Provide the [x, y] coordinate of the cell's center where the given text is located.  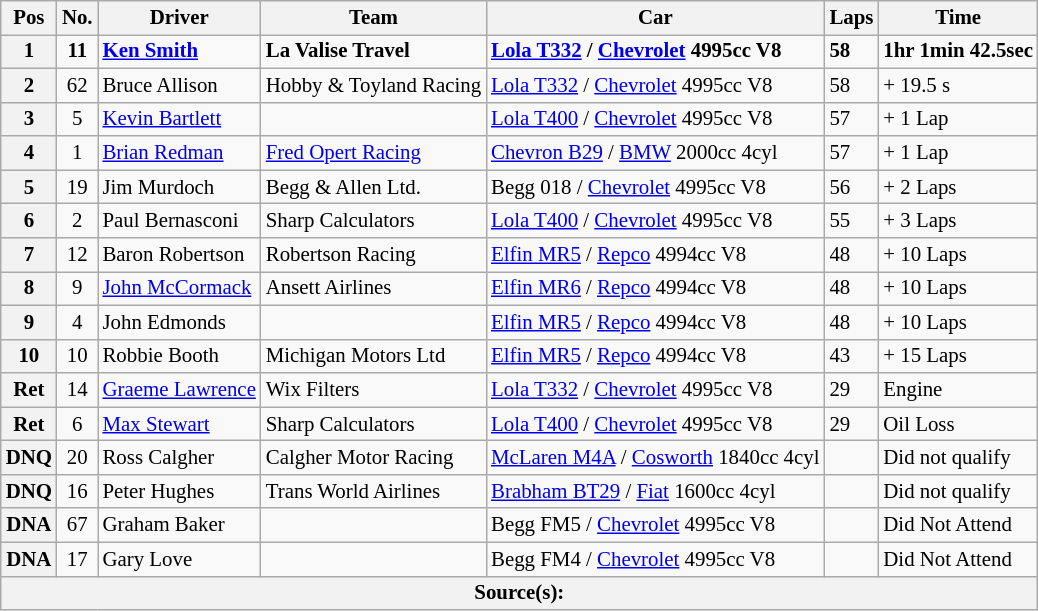
Time [958, 18]
No. [78, 18]
Kevin Bartlett [180, 119]
+ 19.5 s [958, 85]
14 [78, 390]
19 [78, 187]
+ 15 Laps [958, 356]
Graeme Lawrence [180, 390]
43 [851, 356]
16 [78, 491]
20 [78, 458]
Oil Loss [958, 424]
+ 2 Laps [958, 187]
Brian Redman [180, 153]
Trans World Airlines [374, 491]
Brabham BT29 / Fiat 1600cc 4cyl [655, 491]
62 [78, 85]
7 [29, 255]
Begg & Allen Ltd. [374, 187]
Baron Robertson [180, 255]
67 [78, 525]
Pos [29, 18]
Graham Baker [180, 525]
Elfin MR6 / Repco 4994cc V8 [655, 288]
Ken Smith [180, 51]
Car [655, 18]
Begg 018 / Chevrolet 4995cc V8 [655, 187]
Peter Hughes [180, 491]
Laps [851, 18]
Driver [180, 18]
Robbie Booth [180, 356]
Source(s): [520, 593]
Chevron B29 / BMW 2000cc 4cyl [655, 153]
Bruce Allison [180, 85]
Wix Filters [374, 390]
Ross Calgher [180, 458]
56 [851, 187]
Robertson Racing [374, 255]
+ 3 Laps [958, 221]
12 [78, 255]
Team [374, 18]
Begg FM4 / Chevrolet 4995cc V8 [655, 559]
Calgher Motor Racing [374, 458]
Hobby & Toyland Racing [374, 85]
Begg FM5 / Chevrolet 4995cc V8 [655, 525]
11 [78, 51]
3 [29, 119]
La Valise Travel [374, 51]
55 [851, 221]
McLaren M4A / Cosworth 1840cc 4cyl [655, 458]
Ansett Airlines [374, 288]
Michigan Motors Ltd [374, 356]
Gary Love [180, 559]
17 [78, 559]
Max Stewart [180, 424]
Fred Opert Racing [374, 153]
Paul Bernasconi [180, 221]
Engine [958, 390]
1hr 1min 42.5sec [958, 51]
John Edmonds [180, 322]
John McCormack [180, 288]
Jim Murdoch [180, 187]
8 [29, 288]
